Return the [x, y] coordinate for the center point of the cell that contains the specified text.  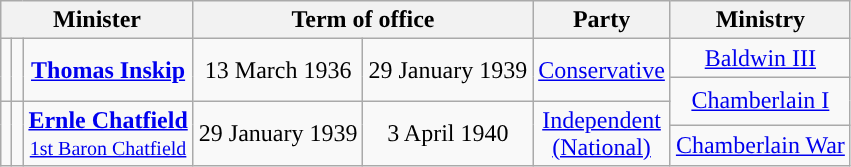
Independent(National) [602, 134]
Ernle Chatfield1st Baron Chatfield [108, 134]
Thomas Inskip [108, 70]
3 April 1940 [448, 134]
Chamberlain I [760, 101]
Baldwin III [760, 58]
Minister [98, 20]
Party [602, 20]
Term of office [362, 20]
Conservative [602, 70]
Ministry [760, 20]
13 March 1936 [278, 70]
Chamberlain War [760, 146]
